Determine the (X, Y) coordinate at the center of the cell enclosing the given text.  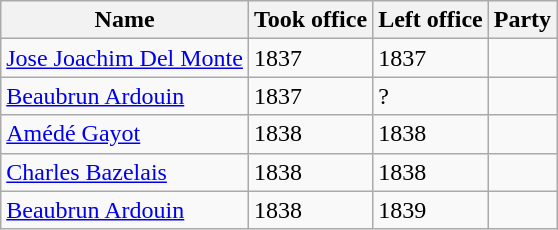
? (431, 96)
Party (522, 20)
Name (125, 20)
Jose Joachim Del Monte (125, 58)
Charles Bazelais (125, 172)
Amédé Gayot (125, 134)
Took office (310, 20)
Left office (431, 20)
1839 (431, 210)
